Scan for the cell matching the given text and deliver its [x, y] coordinate at center. 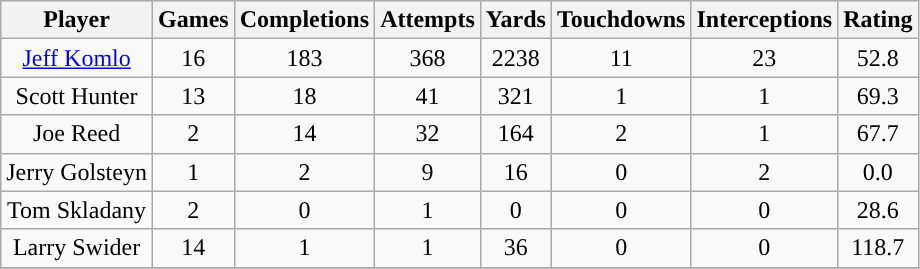
Tom Skladany [77, 210]
0.0 [878, 172]
164 [516, 134]
18 [304, 96]
321 [516, 96]
23 [764, 58]
52.8 [878, 58]
Player [77, 20]
36 [516, 248]
Rating [878, 20]
Games [193, 20]
Interceptions [764, 20]
2238 [516, 58]
Jeff Komlo [77, 58]
13 [193, 96]
118.7 [878, 248]
11 [621, 58]
Joe Reed [77, 134]
32 [428, 134]
Completions [304, 20]
Jerry Golsteyn [77, 172]
9 [428, 172]
41 [428, 96]
69.3 [878, 96]
28.6 [878, 210]
67.7 [878, 134]
183 [304, 58]
Yards [516, 20]
Scott Hunter [77, 96]
Touchdowns [621, 20]
368 [428, 58]
Larry Swider [77, 248]
Attempts [428, 20]
